Search for the cell housing the specified text and yield its [x, y] center coordinate. 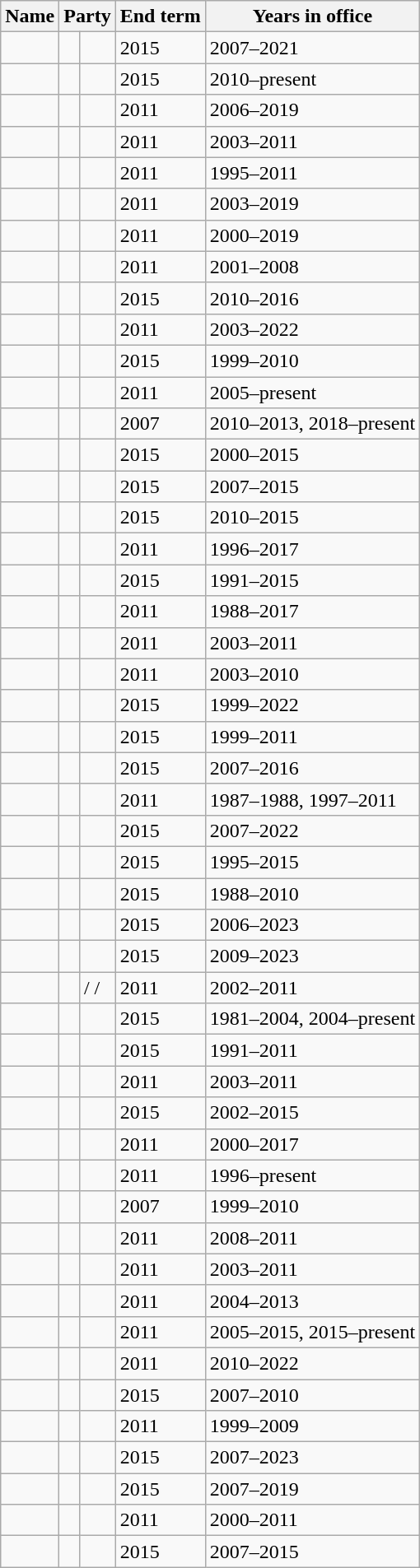
2005–present [312, 393]
2003–2022 [312, 329]
1995–2015 [312, 862]
1991–2015 [312, 580]
1999–2011 [312, 737]
2009–2023 [312, 956]
1987–1988, 1997–2011 [312, 799]
2006–2023 [312, 925]
2008–2011 [312, 1238]
2000–2015 [312, 455]
2007–2010 [312, 1395]
1991–2011 [312, 1050]
1996–2017 [312, 549]
2010–2022 [312, 1363]
2007–2019 [312, 1489]
2010–2013, 2018–present [312, 424]
2004–2013 [312, 1300]
1996–present [312, 1175]
2003–2019 [312, 204]
Name [30, 16]
2007–2022 [312, 831]
2002–2015 [312, 1113]
2010–present [312, 79]
2007–2023 [312, 1458]
2010–2015 [312, 518]
2005–2015, 2015–present [312, 1332]
2007–2021 [312, 48]
/ / [97, 988]
2010–2016 [312, 298]
2000–2019 [312, 235]
2003–2010 [312, 674]
End term [160, 16]
2001–2008 [312, 267]
1988–2010 [312, 893]
2006–2019 [312, 110]
2000–2017 [312, 1144]
1999–2009 [312, 1426]
1999–2022 [312, 705]
2007–2016 [312, 768]
Years in office [312, 16]
2000–2011 [312, 1520]
1988–2017 [312, 612]
2002–2011 [312, 988]
1995–2011 [312, 173]
1981–2004, 2004–present [312, 1019]
Party [87, 16]
